For the text-containing cell, return its midpoint in [x, y] coordinate format. 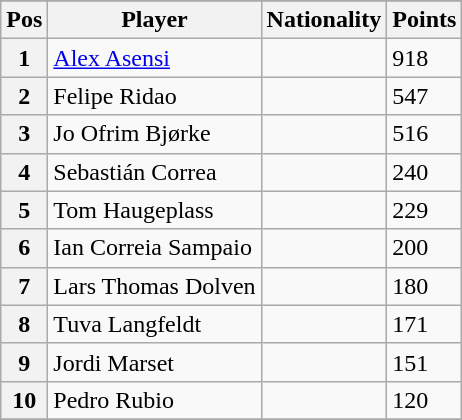
Felipe Ridao [154, 96]
Pos [24, 20]
Pedro Rubio [154, 400]
5 [24, 210]
547 [424, 96]
4 [24, 172]
516 [424, 134]
180 [424, 286]
Player [154, 20]
Lars Thomas Dolven [154, 286]
120 [424, 400]
Ian Correia Sampaio [154, 248]
10 [24, 400]
200 [424, 248]
Tuva Langfeldt [154, 324]
Points [424, 20]
Tom Haugeplass [154, 210]
Alex Asensi [154, 58]
Nationality [324, 20]
229 [424, 210]
2 [24, 96]
7 [24, 286]
8 [24, 324]
6 [24, 248]
Sebastián Correa [154, 172]
1 [24, 58]
240 [424, 172]
Jordi Marset [154, 362]
171 [424, 324]
Jo Ofrim Bjørke [154, 134]
9 [24, 362]
3 [24, 134]
918 [424, 58]
151 [424, 362]
